Output the [x, y] coordinate of the center of the cell containing the given text.  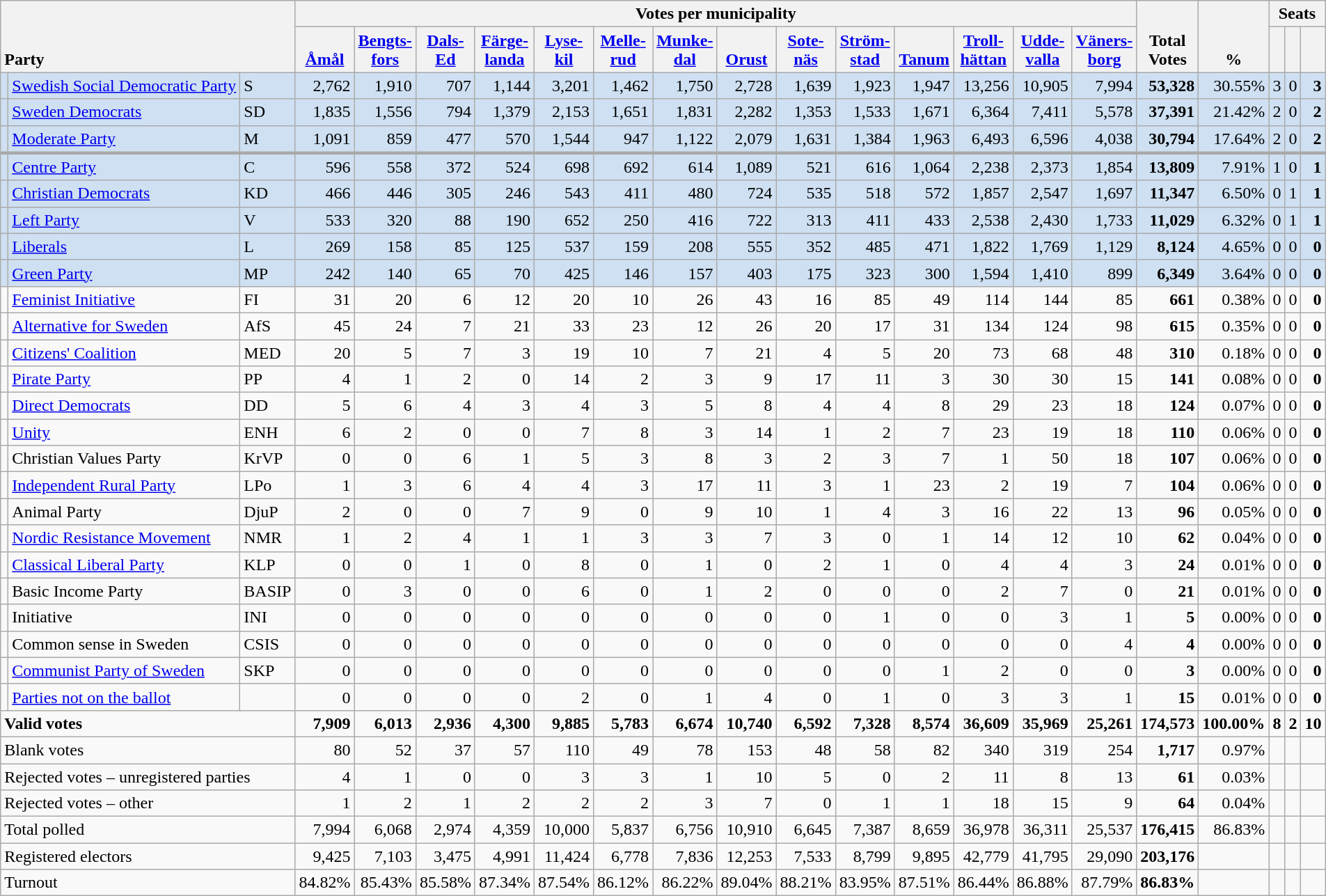
2,238 [983, 167]
Party [148, 36]
7,103 [385, 856]
3,475 [445, 856]
BASIP [267, 591]
6.50% [1233, 194]
Unity [124, 432]
134 [983, 326]
572 [924, 194]
Orust [746, 50]
Moderate Party [124, 139]
446 [385, 194]
176,415 [1168, 830]
2,153 [564, 112]
722 [746, 220]
64 [1168, 803]
159 [624, 246]
692 [624, 167]
7,387 [865, 830]
86.22% [685, 883]
SKP [267, 670]
146 [624, 273]
250 [624, 220]
50 [1043, 459]
707 [445, 86]
36,311 [1043, 830]
87.51% [924, 883]
615 [1168, 326]
86.44% [983, 883]
2,282 [746, 112]
36,609 [983, 723]
41,795 [1043, 856]
1,717 [1168, 750]
524 [504, 167]
Blank votes [148, 750]
PP [267, 379]
3.64% [1233, 273]
70 [504, 273]
80 [324, 750]
175 [806, 273]
Munke- dal [685, 50]
17.64% [1233, 139]
242 [324, 273]
485 [865, 246]
1,697 [1104, 194]
9,895 [924, 856]
Troll- hättan [983, 50]
10,740 [746, 723]
6,592 [806, 723]
KD [267, 194]
8,574 [924, 723]
2,936 [445, 723]
724 [746, 194]
533 [324, 220]
2,430 [1043, 220]
1,631 [806, 139]
78 [685, 750]
158 [385, 246]
6,068 [385, 830]
5,783 [624, 723]
Christian Values Party [124, 459]
1,462 [624, 86]
1,122 [685, 139]
340 [983, 750]
MP [267, 273]
300 [924, 273]
V [267, 220]
43 [746, 299]
Sweden Democrats [124, 112]
73 [983, 353]
125 [504, 246]
FI [267, 299]
1,129 [1104, 246]
1,831 [685, 112]
208 [685, 246]
42,779 [983, 856]
13,256 [983, 86]
1,379 [504, 112]
13,809 [1168, 167]
6.32% [1233, 220]
Communist Party of Sweden [124, 670]
52 [385, 750]
Rejected votes – unregistered parties [148, 776]
543 [564, 194]
Citizens' Coalition [124, 353]
Lyse- kil [564, 50]
Alternative for Sweden [124, 326]
1,091 [324, 139]
7,909 [324, 723]
153 [746, 750]
11,347 [1168, 194]
9,885 [564, 723]
DjuP [267, 512]
Väners- borg [1104, 50]
4,300 [504, 723]
535 [806, 194]
0.18% [1233, 353]
Åmål [324, 50]
7,328 [865, 723]
144 [1043, 299]
Feminist Initiative [124, 299]
114 [983, 299]
Tanum [924, 50]
269 [324, 246]
899 [1104, 273]
1,750 [685, 86]
5,837 [624, 830]
1,064 [924, 167]
1,854 [1104, 167]
141 [1168, 379]
7.91% [1233, 167]
0.03% [1233, 776]
Common sense in Sweden [124, 644]
1,822 [983, 246]
8,659 [924, 830]
12,253 [746, 856]
29,090 [1104, 856]
4,991 [504, 856]
Nordic Resistance Movement [124, 538]
9,425 [324, 856]
29 [983, 406]
25,261 [1104, 723]
0.35% [1233, 326]
8,124 [1168, 246]
36,978 [983, 830]
859 [385, 139]
254 [1104, 750]
Pirate Party [124, 379]
83.95% [865, 883]
Parties not on the ballot [124, 697]
425 [564, 273]
DD [267, 406]
614 [685, 167]
203,176 [1168, 856]
ENH [267, 432]
Basic Income Party [124, 591]
403 [746, 273]
6,349 [1168, 273]
21.42% [1233, 112]
10,910 [746, 830]
Votes per municipality [716, 14]
88 [445, 220]
6,364 [983, 112]
53,328 [1168, 86]
570 [504, 139]
6,674 [685, 723]
313 [806, 220]
100.00% [1233, 723]
8,799 [865, 856]
190 [504, 220]
6,013 [385, 723]
62 [1168, 538]
2,974 [445, 830]
88.21% [806, 883]
Valid votes [148, 723]
LPo [267, 485]
6,645 [806, 830]
Registered electors [148, 856]
Animal Party [124, 512]
0.07% [1233, 406]
477 [445, 139]
6,778 [624, 856]
SD [267, 112]
1,533 [865, 112]
652 [564, 220]
87.54% [564, 883]
518 [865, 194]
37,391 [1168, 112]
87.79% [1104, 883]
84.82% [324, 883]
Melle- rud [624, 50]
1,410 [1043, 273]
1,857 [983, 194]
6,493 [983, 139]
57 [504, 750]
Liberals [124, 246]
471 [924, 246]
555 [746, 246]
82 [924, 750]
372 [445, 167]
Ström- stad [865, 50]
433 [924, 220]
0.38% [1233, 299]
1,947 [924, 86]
98 [1104, 326]
Rejected votes – other [148, 803]
Christian Democrats [124, 194]
11,424 [564, 856]
AfS [267, 326]
1,651 [624, 112]
661 [1168, 299]
Swedish Social Democratic Party [124, 86]
25,537 [1104, 830]
Bengts- fors [385, 50]
596 [324, 167]
1,769 [1043, 246]
466 [324, 194]
947 [624, 139]
Udde- valla [1043, 50]
2,547 [1043, 194]
Total polled [148, 830]
58 [865, 750]
22 [1043, 512]
2,079 [746, 139]
INI [267, 618]
157 [685, 273]
140 [385, 273]
2,538 [983, 220]
1,835 [324, 112]
4,038 [1104, 139]
1,353 [806, 112]
10,000 [564, 830]
1,594 [983, 273]
86.12% [624, 883]
319 [1043, 750]
85.58% [445, 883]
1,384 [865, 139]
1,144 [504, 86]
698 [564, 167]
1,963 [924, 139]
MED [267, 353]
7,411 [1043, 112]
1,639 [806, 86]
521 [806, 167]
NMR [267, 538]
2,762 [324, 86]
616 [865, 167]
KLP [267, 565]
174,573 [1168, 723]
416 [685, 220]
2,728 [746, 86]
Green Party [124, 273]
7,533 [806, 856]
35,969 [1043, 723]
Initiative [124, 618]
480 [685, 194]
Turnout [148, 883]
2,373 [1043, 167]
45 [324, 326]
107 [1168, 459]
87.34% [504, 883]
Seats [1297, 14]
1,544 [564, 139]
Direct Democrats [124, 406]
4.65% [1233, 246]
310 [1168, 353]
104 [1168, 485]
Sote- näs [806, 50]
65 [445, 273]
Classical Liberal Party [124, 565]
Dals- Ed [445, 50]
Centre Party [124, 167]
30.55% [1233, 86]
6,596 [1043, 139]
320 [385, 220]
305 [445, 194]
68 [1043, 353]
1,733 [1104, 220]
96 [1168, 512]
Total Votes [1168, 36]
37 [445, 750]
10,905 [1043, 86]
C [267, 167]
1,910 [385, 86]
85.43% [385, 883]
558 [385, 167]
S [267, 86]
0.08% [1233, 379]
86.88% [1043, 883]
11,029 [1168, 220]
0.97% [1233, 750]
4,359 [504, 830]
5,578 [1104, 112]
1,089 [746, 167]
1,671 [924, 112]
Left Party [124, 220]
323 [865, 273]
794 [445, 112]
246 [504, 194]
Färge- landa [504, 50]
537 [564, 246]
3,201 [564, 86]
KrVP [267, 459]
89.04% [746, 883]
6,756 [685, 830]
L [267, 246]
33 [564, 326]
1,556 [385, 112]
% [1233, 36]
0.05% [1233, 512]
61 [1168, 776]
CSIS [267, 644]
1,923 [865, 86]
30,794 [1168, 139]
Independent Rural Party [124, 485]
7,836 [685, 856]
352 [806, 246]
M [267, 139]
